Search for the cell housing the specified text and yield its (X, Y) center coordinate. 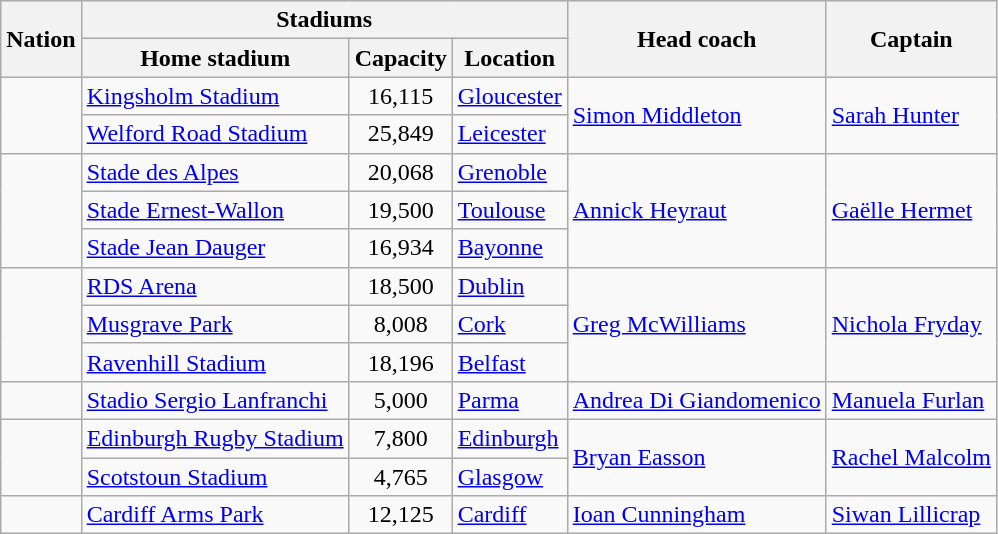
Kingsholm Stadium (215, 96)
Nation (41, 39)
Cardiff (510, 515)
Belfast (510, 362)
Manuela Furlan (911, 400)
25,849 (400, 134)
16,115 (400, 96)
Ravenhill Stadium (215, 362)
Stade des Alpes (215, 172)
4,765 (400, 477)
18,500 (400, 286)
Toulouse (510, 210)
Annick Heyraut (696, 210)
Head coach (696, 39)
Bryan Easson (696, 457)
Grenoble (510, 172)
Home stadium (215, 58)
Capacity (400, 58)
20,068 (400, 172)
Leicester (510, 134)
Edinburgh (510, 438)
Stade Jean Dauger (215, 248)
Gaëlle Hermet (911, 210)
Nichola Fryday (911, 324)
18,196 (400, 362)
16,934 (400, 248)
Glasgow (510, 477)
Stade Ernest-Wallon (215, 210)
Gloucester (510, 96)
Ioan Cunningham (696, 515)
Stadiums (324, 20)
Stadio Sergio Lanfranchi (215, 400)
8,008 (400, 324)
Parma (510, 400)
Siwan Lillicrap (911, 515)
5,000 (400, 400)
7,800 (400, 438)
Greg McWilliams (696, 324)
12,125 (400, 515)
Edinburgh Rugby Stadium (215, 438)
Captain (911, 39)
Cork (510, 324)
Musgrave Park (215, 324)
Rachel Malcolm (911, 457)
Bayonne (510, 248)
Location (510, 58)
Andrea Di Giandomenico (696, 400)
Simon Middleton (696, 115)
Scotstoun Stadium (215, 477)
Welford Road Stadium (215, 134)
19,500 (400, 210)
Dublin (510, 286)
RDS Arena (215, 286)
Sarah Hunter (911, 115)
Cardiff Arms Park (215, 515)
